Return the [x, y] coordinate for the center point of the cell that contains the specified text.  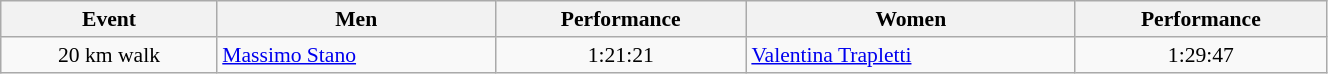
Valentina Trapletti [910, 55]
Event [109, 19]
1:21:21 [620, 55]
Men [356, 19]
Massimo Stano [356, 55]
Women [910, 19]
1:29:47 [1200, 55]
20 km walk [109, 55]
